Return [x, y] of the center of cell containing provided text 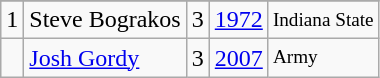
2007 [238, 58]
Indiana State [323, 20]
Army [323, 58]
1 [12, 20]
Steve Bograkos [105, 20]
Josh Gordy [105, 58]
1972 [238, 20]
